Output the (x, y) coordinate of the center of the cell containing the given text.  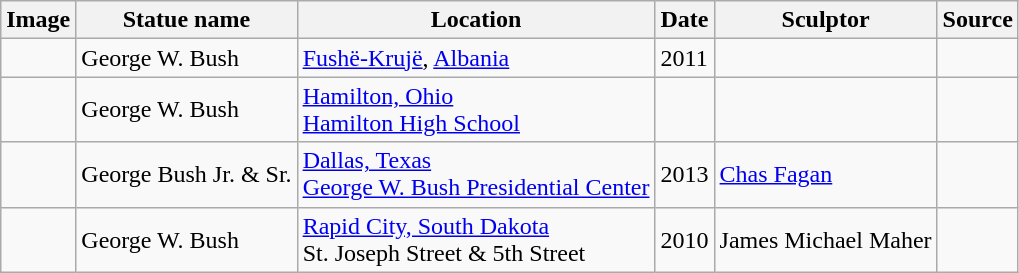
2013 (684, 174)
Date (684, 20)
2011 (684, 58)
Sculptor (826, 20)
Statue name (186, 20)
2010 (684, 240)
James Michael Maher (826, 240)
George Bush Jr. & Sr. (186, 174)
Fushë-Krujë, Albania (476, 58)
Location (476, 20)
Hamilton, OhioHamilton High School (476, 110)
Dallas, TexasGeorge W. Bush Presidential Center (476, 174)
Chas Fagan (826, 174)
Rapid City, South DakotaSt. Joseph Street & 5th Street (476, 240)
Image (38, 20)
Source (978, 20)
